Search for the cell housing the specified text and yield its (X, Y) center coordinate. 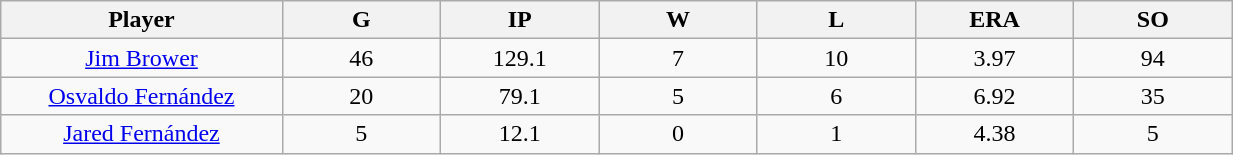
G (361, 20)
79.1 (519, 96)
6 (836, 96)
4.38 (994, 134)
129.1 (519, 58)
Osvaldo Fernández (142, 96)
IP (519, 20)
3.97 (994, 58)
94 (1153, 58)
6.92 (994, 96)
35 (1153, 96)
0 (678, 134)
20 (361, 96)
W (678, 20)
Jim Brower (142, 58)
SO (1153, 20)
7 (678, 58)
1 (836, 134)
46 (361, 58)
Jared Fernández (142, 134)
ERA (994, 20)
12.1 (519, 134)
L (836, 20)
10 (836, 58)
Player (142, 20)
